Detect which cell encompasses the target text, then output its (x, y) center coordinate. 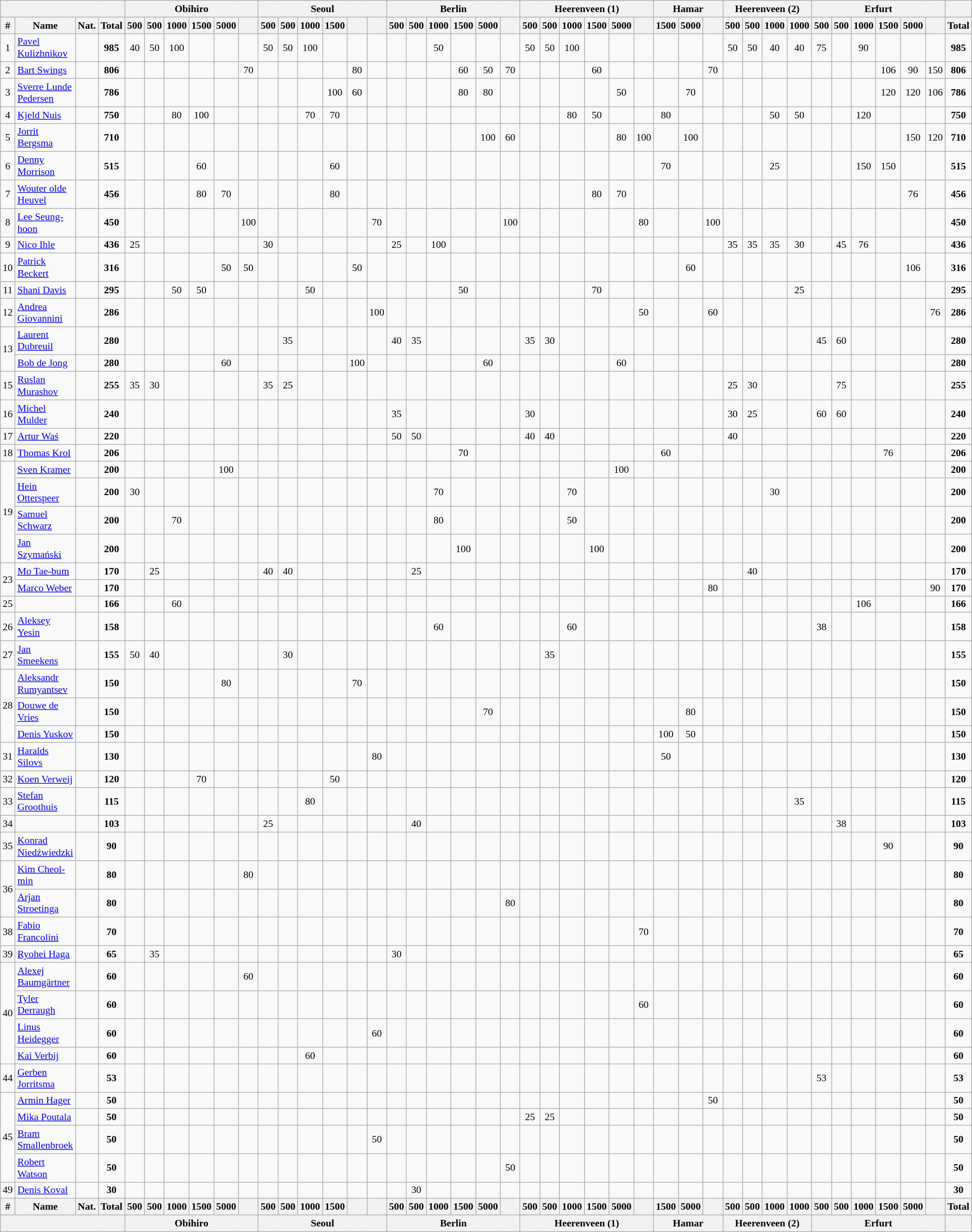
Alexej Baumgärtner (45, 976)
3 (8, 93)
Robert Watson (45, 1167)
32 (8, 779)
Artur Waś (45, 437)
Aleksandr Rumyantsev (45, 683)
Denis Yuskov (45, 735)
12 (8, 313)
16 (8, 414)
19 (8, 512)
Lee Seung-hoon (45, 223)
39 (8, 954)
Mika Poutala (45, 1117)
9 (8, 245)
Jan Smeekens (45, 655)
Kai Verbij (45, 1056)
23 (8, 579)
33 (8, 802)
34 (8, 824)
Konrad Niedźwiedzki (45, 846)
2 (8, 71)
11 (8, 290)
Stefan Groothuis (45, 802)
Jorrit Bergsma (45, 137)
Jan Szymański (45, 548)
Nico Ihle (45, 245)
Ruslan Murashov (45, 386)
Gerben Jorritsma (45, 1078)
15 (8, 386)
6 (8, 166)
Patrick Beckert (45, 267)
Fabio Francolini (45, 932)
26 (8, 626)
Bob de Jong (45, 363)
Marco Weber (45, 588)
Armin Hager (45, 1101)
Samuel Schwarz (45, 521)
Pavel Kulizhnikov (45, 47)
36 (8, 889)
5 (8, 137)
Bart Swings (45, 71)
Thomas Krol (45, 453)
Michel Mulder (45, 414)
Kim Cheol-min (45, 875)
Arjan Stroetinga (45, 903)
Koen Verweij (45, 779)
13 (8, 349)
Denny Morrison (45, 166)
28 (8, 706)
Kjeld Nuis (45, 115)
49 (8, 1190)
44 (8, 1078)
Douwe de Vries (45, 712)
Ryohei Haga (45, 954)
Denis Koval (45, 1190)
4 (8, 115)
10 (8, 267)
Mo Tae-bum (45, 571)
Shani Davis (45, 290)
1 (8, 47)
Linus Heidegger (45, 1033)
Bram Smallenbroek (45, 1140)
7 (8, 194)
31 (8, 756)
Tyler Derraugh (45, 1005)
8 (8, 223)
Wouter olde Heuvel (45, 194)
Haralds Silovs (45, 756)
Sven Kramer (45, 470)
Aleksey Yesin (45, 626)
Sverre Lunde Pedersen (45, 93)
18 (8, 453)
17 (8, 437)
27 (8, 655)
Laurent Dubreuil (45, 341)
Hein Otterspeer (45, 492)
Andrea Giovannini (45, 313)
